Capture the cell that displays the provided text and extract its (x, y) central coordinate. 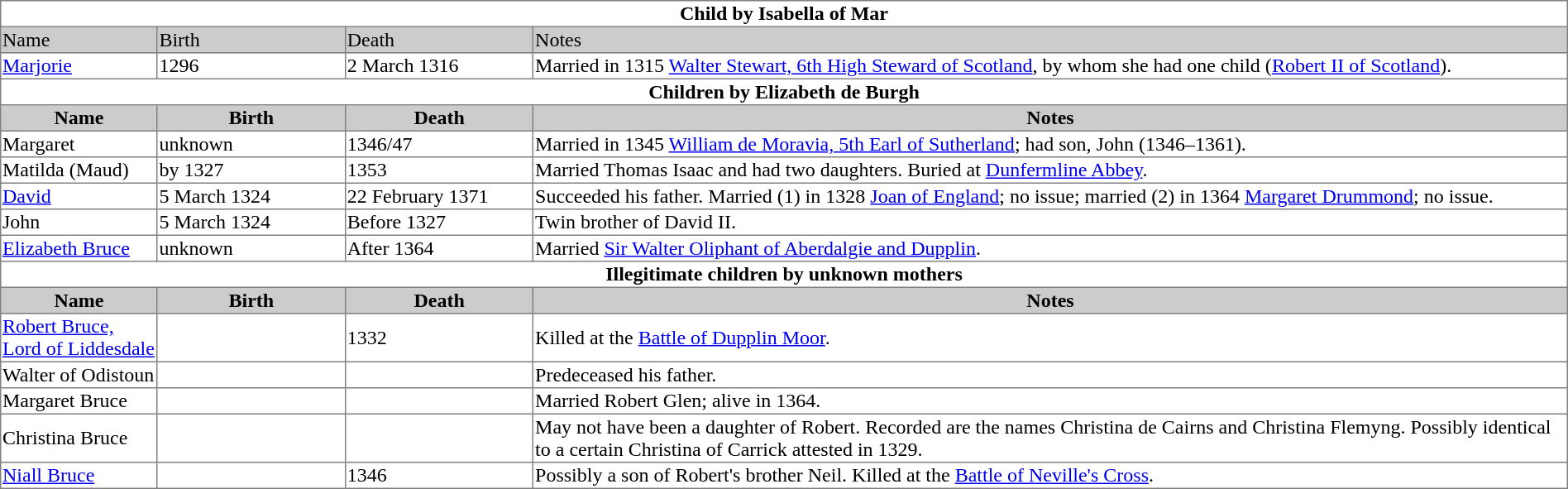
Married Thomas Isaac and had two daughters. Buried at Dunfermline Abbey. (1050, 170)
Married in 1315 Walter Stewart, 6th High Steward of Scotland, by whom she had one child (Robert II of Scotland). (1050, 66)
Christina Bruce (79, 438)
Matilda (Maud) (79, 170)
by 1327 (251, 170)
2 March 1316 (440, 66)
John (79, 223)
Niall Bruce (79, 476)
1332 (440, 338)
Predeceased his father. (1050, 375)
1296 (251, 66)
1353 (440, 170)
Possibly a son of Robert's brother Neil. Killed at the Battle of Neville's Cross. (1050, 476)
Robert Bruce, Lord of Liddesdale (79, 338)
Walter of Odistoun (79, 375)
Twin brother of David II. (1050, 223)
Before 1327 (440, 223)
1346/47 (440, 144)
Succeeded his father. Married (1) in 1328 Joan of England; no issue; married (2) in 1364 Margaret Drummond; no issue. (1050, 196)
Margaret (79, 144)
Marjorie (79, 66)
Child by Isabella of Mar (784, 14)
Illegitimate children by unknown mothers (784, 275)
1346 (440, 476)
Children by Elizabeth de Burgh (784, 92)
Margaret Bruce (79, 401)
Married in 1345 William de Moravia, 5th Earl of Sutherland; had son, John (1346–1361). (1050, 144)
Married Sir Walter Oliphant of Aberdalgie and Dupplin. (1050, 248)
22 February 1371 (440, 196)
Married Robert Glen; alive in 1364. (1050, 401)
David (79, 196)
Killed at the Battle of Dupplin Moor. (1050, 338)
After 1364 (440, 248)
Elizabeth Bruce (79, 248)
